Detect which cell encompasses the target text, then output its [X, Y] center coordinate. 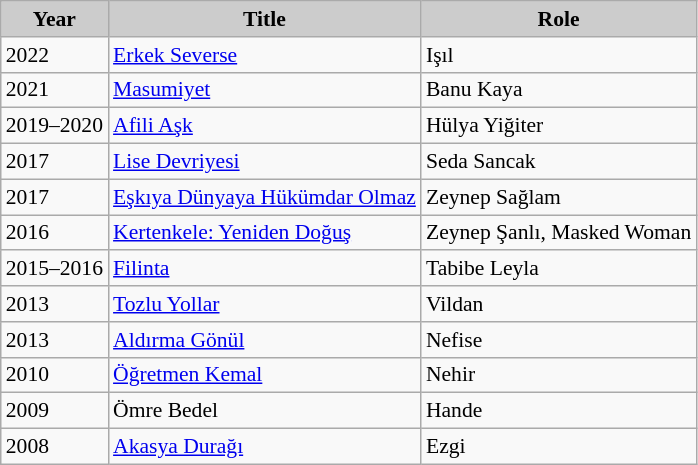
Zeynep Sağlam [558, 197]
Tozlu Yollar [264, 304]
Akasya Durağı [264, 447]
Aldırma Gönül [264, 340]
Lise Devriyesi [264, 162]
Hande [558, 411]
Kertenkele: Yeniden Doğuş [264, 233]
2016 [54, 233]
2009 [54, 411]
Öğretmen Kemal [264, 375]
2008 [54, 447]
Afili Aşk [264, 126]
Title [264, 19]
Nehir [558, 375]
Masumiyet [264, 90]
Vildan [558, 304]
Ezgi [558, 447]
2019–2020 [54, 126]
2010 [54, 375]
Tabibe Leyla [558, 269]
2015–2016 [54, 269]
Ömre Bedel [264, 411]
Zeynep Şanlı, Masked Woman [558, 233]
2022 [54, 55]
Filinta [264, 269]
Işıl [558, 55]
Role [558, 19]
Erkek Severse [264, 55]
Banu Kaya [558, 90]
2021 [54, 90]
Seda Sancak [558, 162]
Year [54, 19]
Eşkıya Dünyaya Hükümdar Olmaz [264, 197]
Hülya Yiğiter [558, 126]
Nefise [558, 340]
